Locate the cell with the specified text and output its (x, y) center coordinate. 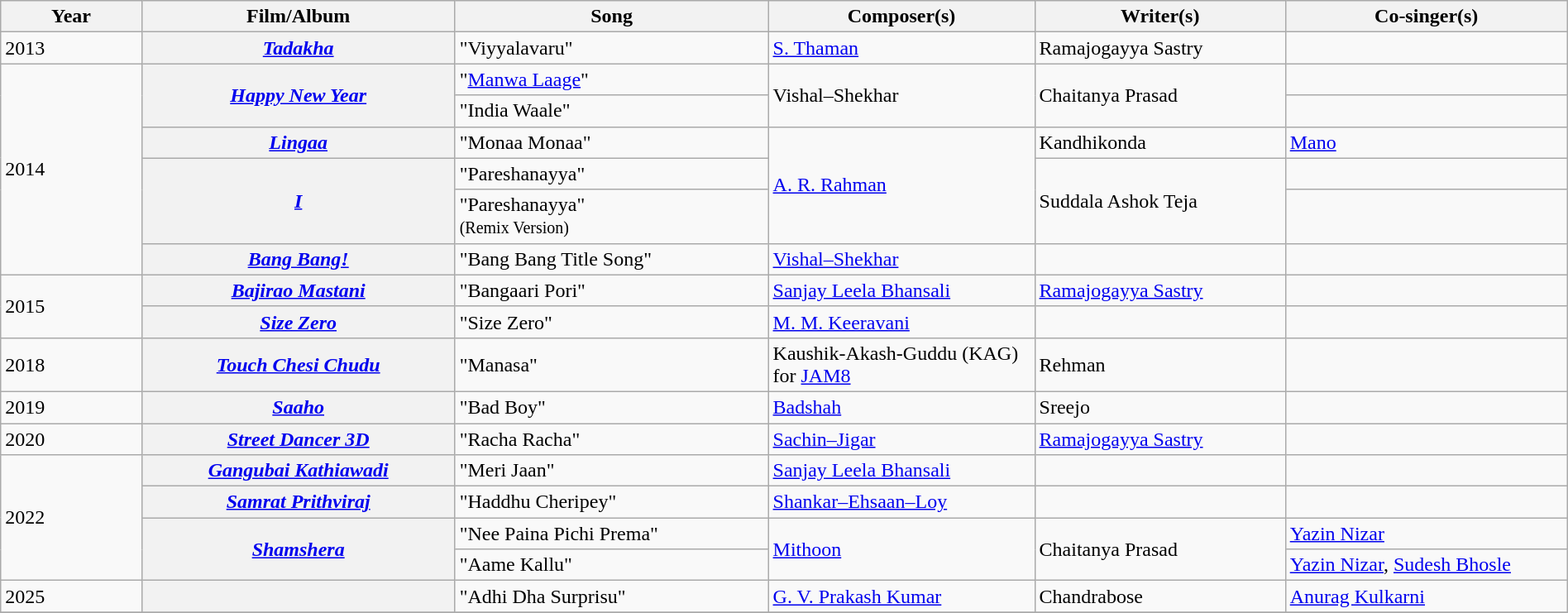
"Bang Bang Title Song" (612, 259)
Rehman (1159, 364)
2025 (71, 596)
Touch Chesi Chudu (298, 364)
"Adhi Dha Surprisu" (612, 596)
Bajirao Mastani (298, 290)
Yazin Nizar, Sudesh Bhosle (1426, 565)
Mano (1426, 142)
Saaho (298, 407)
Chandrabose (1159, 596)
Lingaa (298, 142)
2015 (71, 306)
2022 (71, 518)
"Viyyalavaru" (612, 48)
I (298, 200)
"Manasa" (612, 364)
Mithoon (901, 549)
A. R. Rahman (901, 185)
Song (612, 17)
Film/Album (298, 17)
Co-singer(s) (1426, 17)
"Haddhu Cheripey" (612, 502)
"Aame Kallu" (612, 565)
Yazin Nizar (1426, 534)
"Meri Jaan" (612, 471)
2020 (71, 439)
M. M. Keeravani (901, 322)
Shankar–Ehsaan–Loy (901, 502)
"Pareshanayya"(Remix Version) (612, 217)
S. Thaman (901, 48)
Kaushik-Akash-Guddu (KAG) for JAM8 (901, 364)
Sachin–Jigar (901, 439)
Composer(s) (901, 17)
2014 (71, 169)
Suddala Ashok Teja (1159, 200)
Size Zero (298, 322)
"Bangaari Pori" (612, 290)
"Nee Paina Pichi Prema" (612, 534)
"Pareshanayya" (612, 174)
Anurag Kulkarni (1426, 596)
2018 (71, 364)
Street Dancer 3D (298, 439)
Kandhikonda (1159, 142)
Happy New Year (298, 95)
"Bad Boy" (612, 407)
Year (71, 17)
2019 (71, 407)
"Manwa Laage" (612, 79)
"Monaa Monaa" (612, 142)
Writer(s) (1159, 17)
G. V. Prakash Kumar (901, 596)
Tadakha (298, 48)
"Size Zero" (612, 322)
"India Waale" (612, 111)
Shamshera (298, 549)
Samrat Prithviraj (298, 502)
Badshah (901, 407)
"Racha Racha" (612, 439)
2013 (71, 48)
Gangubai Kathiawadi (298, 471)
Sreejo (1159, 407)
Bang Bang! (298, 259)
